Find where the given text appears and provide that cell's center as (x, y) coordinate. 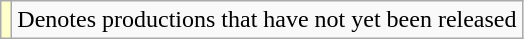
Denotes productions that have not yet been released (267, 20)
